Provide the [x, y] coordinate of the cell's center where the given text is located.  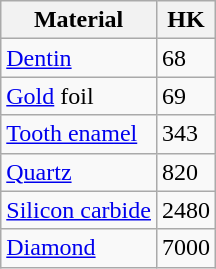
69 [186, 96]
Diamond [79, 248]
Silicon carbide [79, 210]
HK [186, 20]
Quartz [79, 172]
343 [186, 134]
Gold foil [79, 96]
7000 [186, 248]
Dentin [79, 58]
68 [186, 58]
Material [79, 20]
820 [186, 172]
2480 [186, 210]
Tooth enamel [79, 134]
